Locate the cell with the specified text and output its (X, Y) center coordinate. 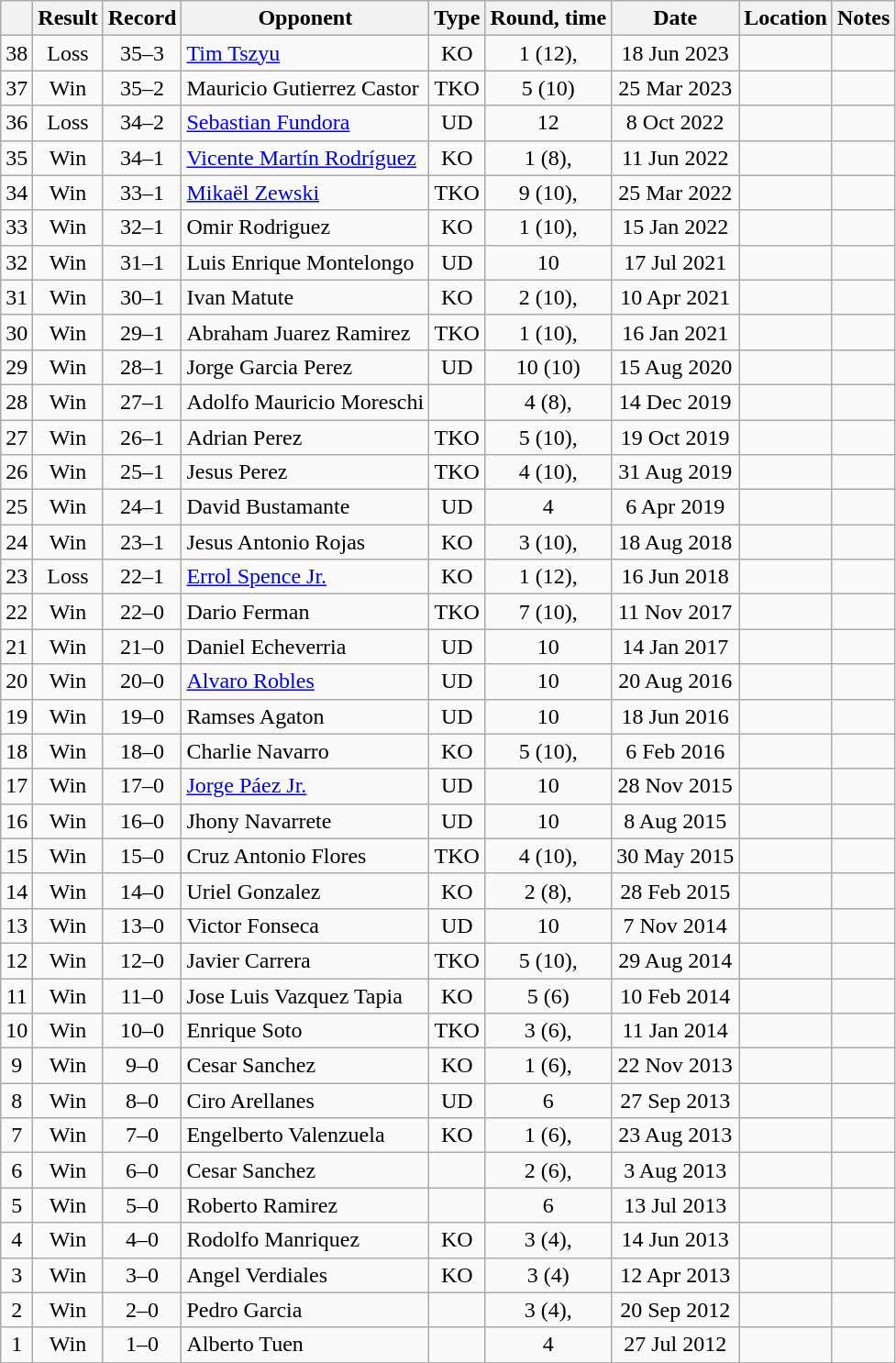
6–0 (142, 1170)
36 (17, 123)
Date (675, 18)
Jhony Navarrete (305, 821)
Mikaël Zewski (305, 193)
18 Jun 2023 (675, 53)
3 (10), (548, 542)
Jesus Perez (305, 472)
7 (10), (548, 612)
25 Mar 2022 (675, 193)
9–0 (142, 1066)
2–0 (142, 1310)
Sebastian Fundora (305, 123)
15 Jan 2022 (675, 227)
19 Oct 2019 (675, 438)
14 Dec 2019 (675, 402)
Roberto Ramirez (305, 1205)
Opponent (305, 18)
28 Feb 2015 (675, 891)
11–0 (142, 995)
25 Mar 2023 (675, 88)
21 (17, 647)
14 Jun 2013 (675, 1240)
17–0 (142, 786)
Victor Fonseca (305, 925)
Cruz Antonio Flores (305, 856)
3 (6), (548, 1031)
Jorge Páez Jr. (305, 786)
1–0 (142, 1345)
33–1 (142, 193)
Rodolfo Manriquez (305, 1240)
31–1 (142, 262)
Engelberto Valenzuela (305, 1136)
Jorge Garcia Perez (305, 367)
5 (6) (548, 995)
26–1 (142, 438)
8–0 (142, 1101)
Omir Rodriguez (305, 227)
34–1 (142, 158)
24–1 (142, 507)
1 (8), (548, 158)
27 (17, 438)
5 (17, 1205)
3 (4) (548, 1275)
27 Sep 2013 (675, 1101)
5–0 (142, 1205)
30 May 2015 (675, 856)
Charlie Navarro (305, 751)
34 (17, 193)
1 (17, 1345)
25 (17, 507)
Alvaro Robles (305, 681)
31 (17, 297)
20 (17, 681)
7 Nov 2014 (675, 925)
Dario Ferman (305, 612)
Uriel Gonzalez (305, 891)
Jose Luis Vazquez Tapia (305, 995)
David Bustamante (305, 507)
30 (17, 332)
Result (68, 18)
10–0 (142, 1031)
34–2 (142, 123)
3 Aug 2013 (675, 1170)
3 (17, 1275)
11 Jun 2022 (675, 158)
15 Aug 2020 (675, 367)
32 (17, 262)
Pedro Garcia (305, 1310)
35–3 (142, 53)
3–0 (142, 1275)
27 Jul 2012 (675, 1345)
16 Jan 2021 (675, 332)
33 (17, 227)
6 Apr 2019 (675, 507)
14 (17, 891)
6 Feb 2016 (675, 751)
21–0 (142, 647)
Adolfo Mauricio Moreschi (305, 402)
22 Nov 2013 (675, 1066)
Round, time (548, 18)
Errol Spence Jr. (305, 577)
18 Aug 2018 (675, 542)
Jesus Antonio Rojas (305, 542)
29 (17, 367)
7 (17, 1136)
29–1 (142, 332)
25–1 (142, 472)
29 Aug 2014 (675, 960)
8 Oct 2022 (675, 123)
11 (17, 995)
19–0 (142, 716)
7–0 (142, 1136)
32–1 (142, 227)
11 Nov 2017 (675, 612)
17 (17, 786)
13–0 (142, 925)
35–2 (142, 88)
18 Jun 2016 (675, 716)
35 (17, 158)
Javier Carrera (305, 960)
23 (17, 577)
Angel Verdiales (305, 1275)
Record (142, 18)
30–1 (142, 297)
23–1 (142, 542)
14–0 (142, 891)
Notes (863, 18)
16 (17, 821)
Luis Enrique Montelongo (305, 262)
Enrique Soto (305, 1031)
10 (10) (548, 367)
11 Jan 2014 (675, 1031)
2 (10), (548, 297)
22–0 (142, 612)
12–0 (142, 960)
22–1 (142, 577)
Daniel Echeverria (305, 647)
16 Jun 2018 (675, 577)
4–0 (142, 1240)
Tim Tszyu (305, 53)
22 (17, 612)
2 (8), (548, 891)
2 (17, 1310)
31 Aug 2019 (675, 472)
10 Feb 2014 (675, 995)
5 (10) (548, 88)
38 (17, 53)
8 Aug 2015 (675, 821)
20 Aug 2016 (675, 681)
8 (17, 1101)
Location (786, 18)
20 Sep 2012 (675, 1310)
13 (17, 925)
Abraham Juarez Ramirez (305, 332)
28 (17, 402)
17 Jul 2021 (675, 262)
28–1 (142, 367)
Ivan Matute (305, 297)
2 (6), (548, 1170)
Type (457, 18)
23 Aug 2013 (675, 1136)
9 (17, 1066)
16–0 (142, 821)
9 (10), (548, 193)
Adrian Perez (305, 438)
14 Jan 2017 (675, 647)
12 Apr 2013 (675, 1275)
13 Jul 2013 (675, 1205)
18–0 (142, 751)
26 (17, 472)
Mauricio Gutierrez Castor (305, 88)
28 Nov 2015 (675, 786)
37 (17, 88)
4 (8), (548, 402)
Ramses Agaton (305, 716)
Ciro Arellanes (305, 1101)
19 (17, 716)
15–0 (142, 856)
27–1 (142, 402)
24 (17, 542)
Vicente Martín Rodríguez (305, 158)
15 (17, 856)
10 Apr 2021 (675, 297)
20–0 (142, 681)
Alberto Tuen (305, 1345)
18 (17, 751)
